Return the [x, y] coordinate for the center point of the cell that contains the specified text.  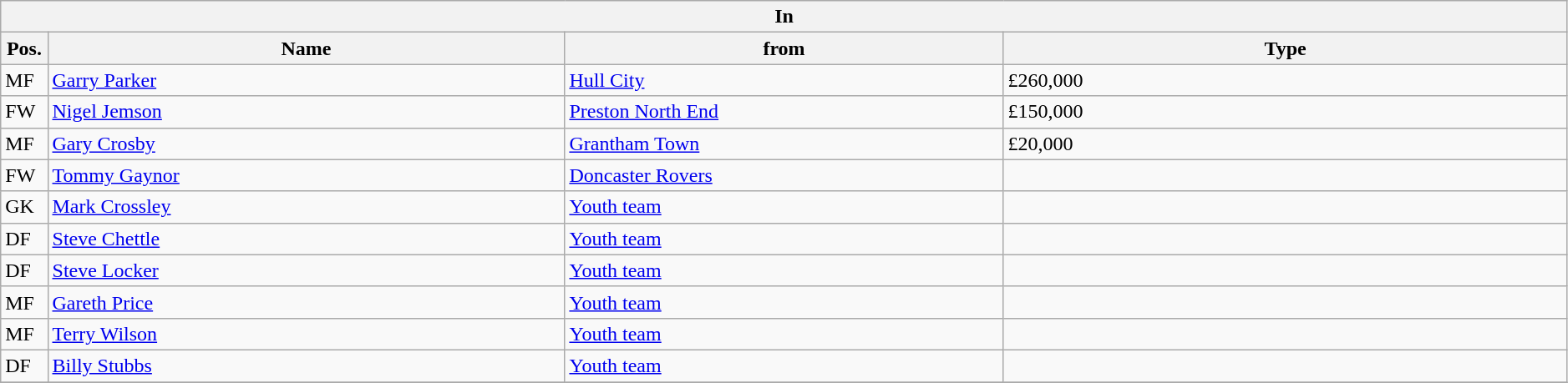
Steve Locker [306, 270]
£20,000 [1285, 144]
£150,000 [1285, 112]
Terry Wilson [306, 334]
£260,000 [1285, 80]
Doncaster Rovers [784, 175]
Steve Chettle [306, 239]
Preston North End [784, 112]
Pos. [24, 48]
Hull City [784, 80]
Mark Crossley [306, 207]
Gareth Price [306, 302]
Billy Stubbs [306, 365]
Grantham Town [784, 144]
Name [306, 48]
GK [24, 207]
Tommy Gaynor [306, 175]
In [784, 17]
Gary Crosby [306, 144]
Type [1285, 48]
from [784, 48]
Nigel Jemson [306, 112]
Garry Parker [306, 80]
